Detect which cell encompasses the target text, then output its [x, y] center coordinate. 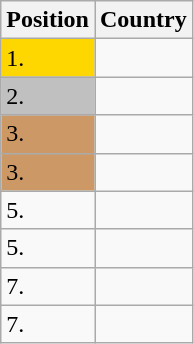
Position [48, 20]
2. [48, 96]
Country [143, 20]
1. [48, 58]
